Search for the cell housing the specified text and yield its [X, Y] center coordinate. 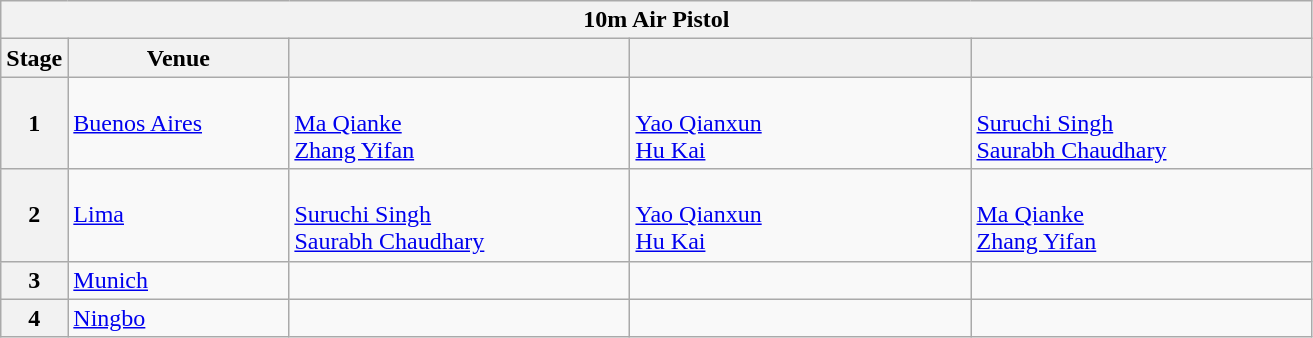
Buenos Aires [178, 123]
10m Air Pistol [656, 20]
Munich [178, 280]
4 [34, 318]
Venue [178, 58]
2 [34, 215]
Ningbo [178, 318]
Stage [34, 58]
Lima [178, 215]
3 [34, 280]
1 [34, 123]
